Pinpoint the cell where the given text exists, returning its [x, y] midpoint coordinate. 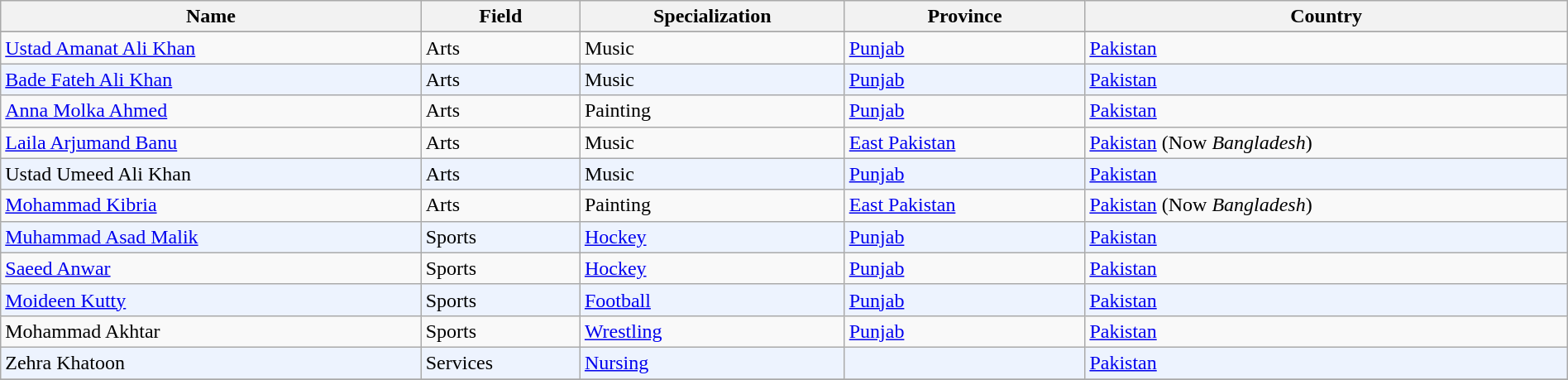
Bade Fateh Ali Khan [211, 79]
Name [211, 17]
Field [500, 17]
Province [964, 17]
Moideen Kutty [211, 300]
Ustad Umeed Ali Khan [211, 174]
Anna Molka Ahmed [211, 111]
Specialization [712, 17]
Zehra Khatoon [211, 363]
Laila Arjumand Banu [211, 142]
Country [1327, 17]
Nursing [712, 363]
Wrestling [712, 331]
Mohammad Akhtar [211, 331]
Services [500, 363]
Ustad Amanat Ali Khan [211, 48]
Muhammad Asad Malik [211, 237]
Saeed Anwar [211, 268]
Football [712, 300]
Mohammad Kibria [211, 205]
